For the text-containing cell, return its midpoint in (X, Y) coordinate format. 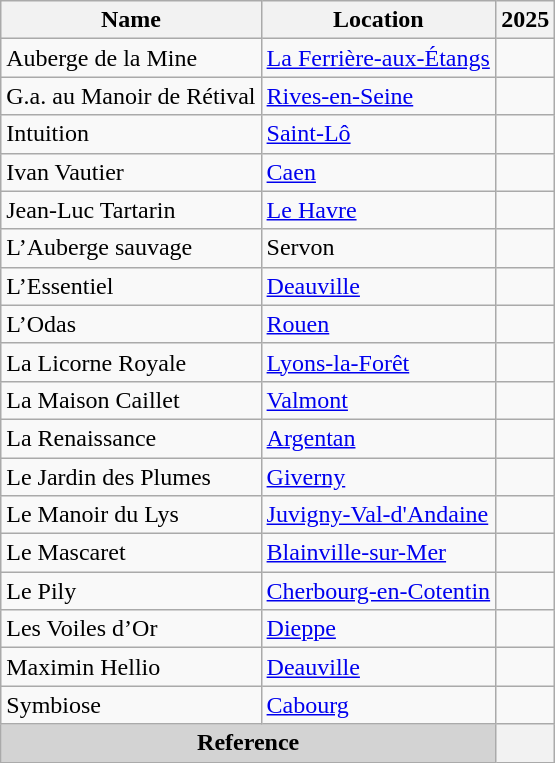
Saint-Lô (378, 134)
Cherbourg-en-Cotentin (378, 591)
Le Manoir du Lys (131, 515)
Blainville-sur-Mer (378, 553)
Le Havre (378, 210)
La Ferrière-aux-Étangs (378, 58)
Cabourg (378, 705)
La Maison Caillet (131, 400)
Maximin Hellio (131, 667)
Caen (378, 172)
L’Essentiel (131, 286)
Rouen (378, 324)
Le Mascaret (131, 553)
Reference (248, 743)
La Renaissance (131, 438)
Le Pily (131, 591)
Name (131, 20)
L’Auberge sauvage (131, 248)
Symbiose (131, 705)
2025 (526, 20)
La Licorne Royale (131, 362)
Auberge de la Mine (131, 58)
Ivan Vautier (131, 172)
Valmont (378, 400)
Jean-Luc Tartarin (131, 210)
Rives-en-Seine (378, 96)
Argentan (378, 438)
Dieppe (378, 629)
Giverny (378, 477)
Le Jardin des Plumes (131, 477)
Intuition (131, 134)
Servon (378, 248)
L’Odas (131, 324)
Les Voiles d’Or (131, 629)
Location (378, 20)
Lyons-la-Forêt (378, 362)
G.a. au Manoir de Rétival (131, 96)
Juvigny-Val-d'Andaine (378, 515)
